Detect which cell encompasses the target text, then output its [X, Y] center coordinate. 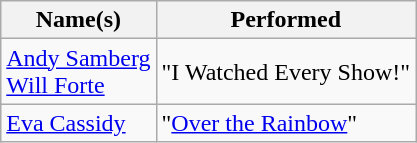
Andy SambergWill Forte [78, 72]
"I Watched Every Show!" [286, 72]
Name(s) [78, 20]
Eva Cassidy [78, 123]
"Over the Rainbow" [286, 123]
Performed [286, 20]
